Scan for the cell matching the given text and deliver its [X, Y] coordinate at center. 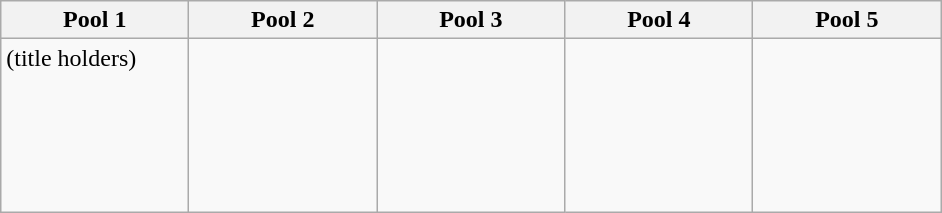
Pool 5 [847, 20]
Pool 2 [283, 20]
Pool 3 [471, 20]
Pool 4 [659, 20]
Pool 1 [95, 20]
(title holders) [95, 126]
